Extract the (X, Y) coordinate from the center of the cell holding the provided text.  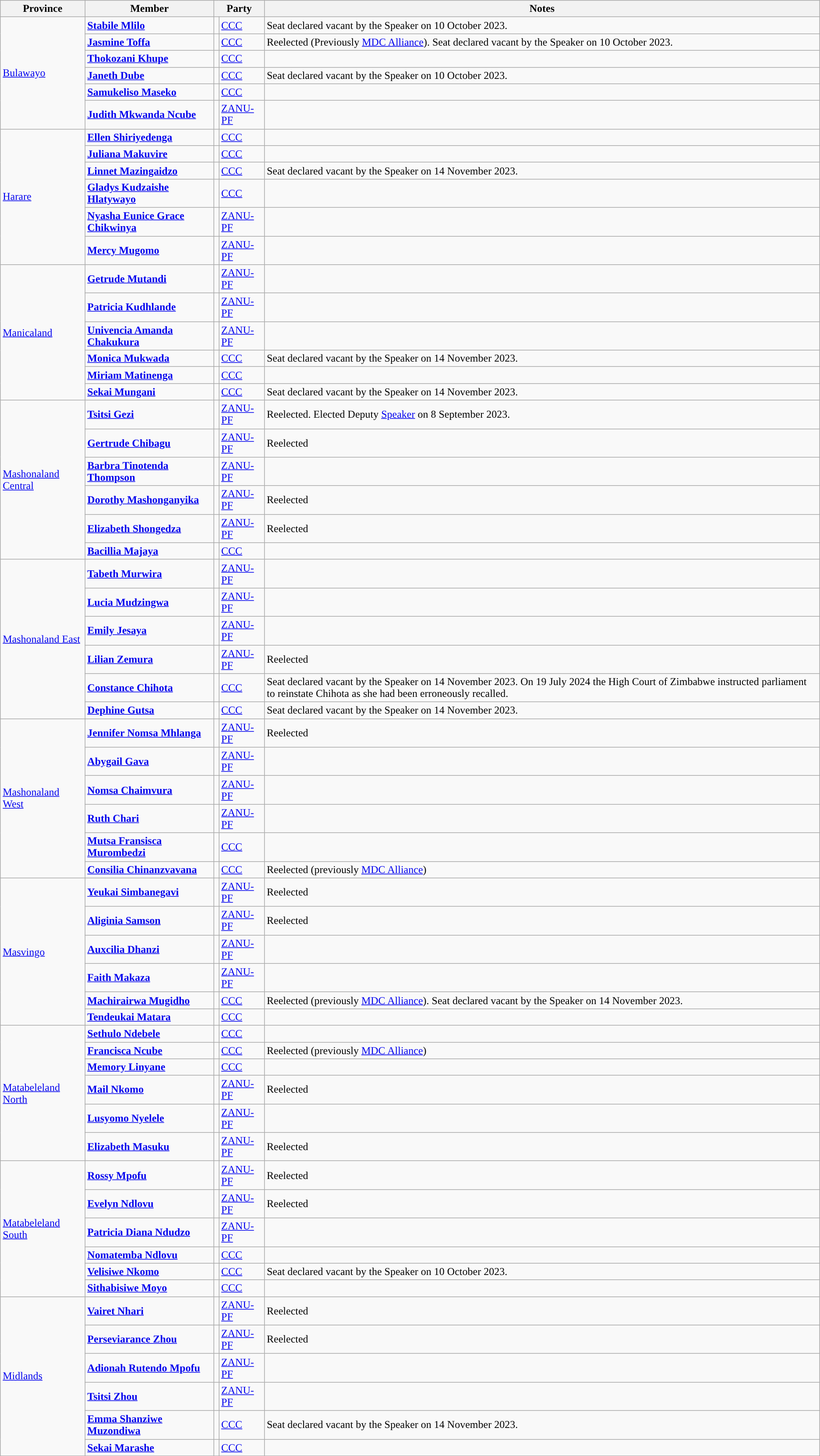
Velisiwe Nkomo (150, 1271)
Manicaland (43, 332)
Yeukai Simbanegavi (150, 892)
Matabeleland South (43, 1229)
Masvingo (43, 952)
Reelected (Previously MDC Alliance). Seat declared vacant by the Speaker on 10 October 2023. (542, 42)
Ruth Chari (150, 819)
Sethulo Ndebele (150, 1033)
Adionah Rutendo Mpofu (150, 1367)
Mashonaland West (43, 799)
Nyasha Eunice Grace Chikwinya (150, 222)
Barbra Tinotenda Thompson (150, 472)
Elizabeth Shongedza (150, 529)
Lilian Zemura (150, 659)
Juliana Makuvire (150, 154)
Sekai Mungani (150, 392)
Mutsa Fransisca Murombedzi (150, 847)
Province (43, 9)
Tsitsi Gezi (150, 415)
Rossy Mpofu (150, 1175)
Memory Linyane (150, 1067)
Sekai Marashe (150, 1448)
Midlands (43, 1376)
Francisca Ncube (150, 1051)
Dephine Gutsa (150, 710)
Faith Makaza (150, 977)
Mashonaland East (43, 639)
Consilia Chinanzvavana (150, 870)
Judith Mkwanda Ncube (150, 115)
Aliginia Samson (150, 920)
Matabeleland North (43, 1093)
Gladys Kudzaishe Hlatywayo (150, 193)
Nomsa Chaimvura (150, 790)
Party (239, 9)
Bulawayo (43, 73)
Tsitsi Zhou (150, 1396)
Harare (43, 196)
Tendeukai Matara (150, 1017)
Lucia Mudzingwa (150, 602)
Patricia Diana Ndudzo (150, 1232)
Samukeliso Maseko (150, 92)
Emily Jesaya (150, 630)
Ellen Shiriyedenga (150, 137)
Jennifer Nomsa Mhlanga (150, 733)
Lusyomo Nyelele (150, 1119)
Vairet Nhari (150, 1310)
Reelected (previously MDC Alliance). Seat declared vacant by the Speaker on 14 November 2023. (542, 1000)
Elizabeth Masuku (150, 1147)
Bacillia Majaya (150, 551)
Emma Shanziwe Muzondiwa (150, 1424)
Mercy Mugomo (150, 250)
Nomatemba Ndlovu (150, 1255)
Dorothy Mashonganyika (150, 500)
Tabeth Murwira (150, 573)
Monica Mukwada (150, 359)
Member (150, 9)
Reelected. Elected Deputy Speaker on 8 September 2023. (542, 415)
Auxcilia Dhanzi (150, 949)
Linnet Mazingaidzo (150, 170)
Constance Chihota (150, 688)
Evelyn Ndlovu (150, 1204)
Mail Nkomo (150, 1090)
Mashonaland Central (43, 479)
Janeth Dube (150, 75)
Jasmine Toffa (150, 42)
Sithabisiwe Moyo (150, 1288)
Gertrude Chibagu (150, 443)
Perseviarance Zhou (150, 1339)
Thokozani Khupe (150, 59)
Notes (542, 9)
Abygail Gava (150, 762)
Getrude Mutandi (150, 279)
Miriam Matinenga (150, 375)
Univencia Amanda Chakukura (150, 336)
Stabile Mlilo (150, 25)
Machirairwa Mugidho (150, 1000)
Patricia Kudhlande (150, 308)
